Pinpoint the cell where the given text exists, returning its (x, y) midpoint coordinate. 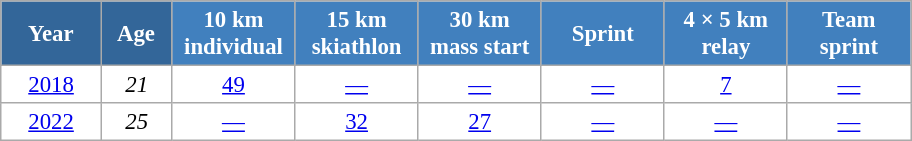
32 (356, 122)
4 × 5 km relay (726, 34)
2022 (52, 122)
Team sprint (848, 34)
2018 (52, 85)
21 (136, 85)
Year (52, 34)
10 km individual (234, 34)
49 (234, 85)
Sprint (602, 34)
27 (480, 122)
Age (136, 34)
15 km skiathlon (356, 34)
30 km mass start (480, 34)
7 (726, 85)
25 (136, 122)
